Identify which cell holds the provided text, then report its (x, y) central coordinate. 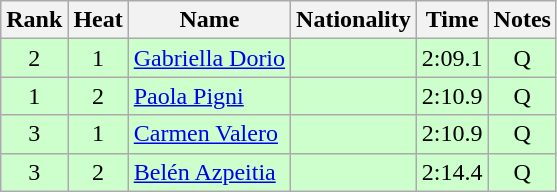
Paola Pigni (209, 96)
2:14.4 (452, 172)
Belén Azpeitia (209, 172)
Gabriella Dorio (209, 58)
Heat (98, 20)
Time (452, 20)
Nationality (354, 20)
Carmen Valero (209, 134)
Rank (34, 20)
2:09.1 (452, 58)
Name (209, 20)
Notes (522, 20)
